Output the [x, y] coordinate of the center of the cell containing the given text.  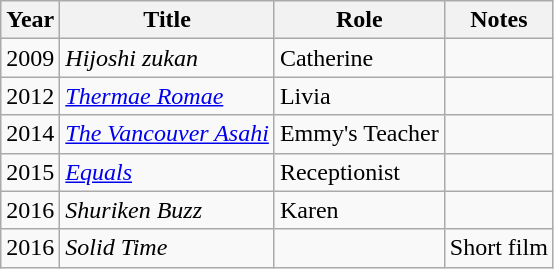
Title [168, 20]
Emmy's Teacher [359, 134]
2012 [30, 96]
Solid Time [168, 248]
Receptionist [359, 172]
The Vancouver Asahi [168, 134]
2009 [30, 58]
Year [30, 20]
Thermae Romae [168, 96]
Karen [359, 210]
2014 [30, 134]
Catherine [359, 58]
Shuriken Buzz [168, 210]
Short film [498, 248]
Equals [168, 172]
Hijoshi zukan [168, 58]
2015 [30, 172]
Livia [359, 96]
Role [359, 20]
Notes [498, 20]
